Identify which cell holds the provided text, then report its (X, Y) central coordinate. 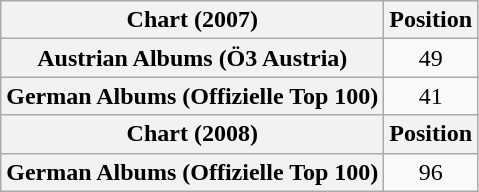
Austrian Albums (Ö3 Austria) (192, 58)
49 (431, 58)
41 (431, 96)
Chart (2007) (192, 20)
Chart (2008) (192, 134)
96 (431, 172)
